Capture the cell that displays the provided text and extract its [X, Y] central coordinate. 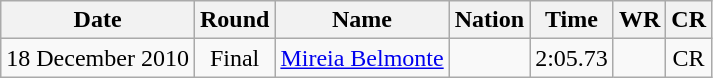
Final [234, 58]
Mireia Belmonte [362, 58]
Time [572, 20]
2:05.73 [572, 58]
WR [639, 20]
Round [234, 20]
Name [362, 20]
Date [98, 20]
Nation [489, 20]
18 December 2010 [98, 58]
